Find where the given text appears and provide that cell's center as (x, y) coordinate. 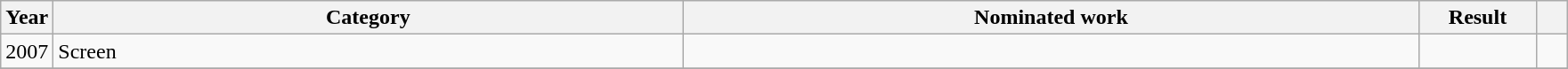
2007 (27, 51)
Result (1478, 18)
Category (369, 18)
Screen (369, 51)
Year (27, 18)
Nominated work (1051, 18)
